Find where the given text appears and provide that cell's center as [x, y] coordinate. 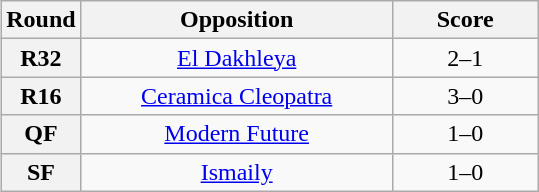
R16 [41, 96]
R32 [41, 58]
Score [465, 20]
Round [41, 20]
Opposition [236, 20]
2–1 [465, 58]
QF [41, 134]
El Dakhleya [236, 58]
Modern Future [236, 134]
SF [41, 172]
Ceramica Cleopatra [236, 96]
3–0 [465, 96]
Ismaily [236, 172]
